Return [x, y] of the center of cell containing provided text 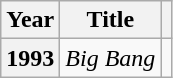
Title [110, 20]
1993 [30, 58]
Big Bang [110, 58]
Year [30, 20]
